Find where the given text appears and provide that cell's center as [X, Y] coordinate. 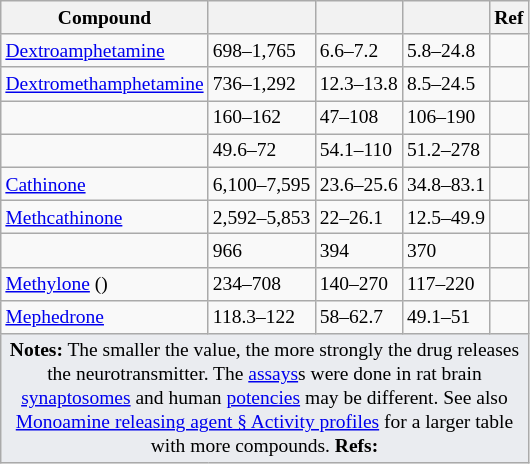
Methylone () [104, 284]
8.5–24.5 [446, 84]
966 [262, 250]
6,100–7,595 [262, 184]
12.3–13.8 [358, 84]
Methcathinone [104, 216]
12.5–49.9 [446, 216]
5.8–24.8 [446, 50]
47–108 [358, 118]
Compound [104, 18]
Mephedrone [104, 316]
22–26.1 [358, 216]
51.2–278 [446, 150]
49.6–72 [262, 150]
140–270 [358, 284]
736–1,292 [262, 84]
Dextroamphetamine [104, 50]
23.6–25.6 [358, 184]
Ref [510, 18]
118.3–122 [262, 316]
58–62.7 [358, 316]
698–1,765 [262, 50]
234–708 [262, 284]
Dextromethamphetamine [104, 84]
49.1–51 [446, 316]
117–220 [446, 284]
370 [446, 250]
2,592–5,853 [262, 216]
160–162 [262, 118]
34.8–83.1 [446, 184]
106–190 [446, 118]
6.6–7.2 [358, 50]
54.1–110 [358, 150]
394 [358, 250]
Cathinone [104, 184]
